Pinpoint the cell where the given text exists, returning its (X, Y) midpoint coordinate. 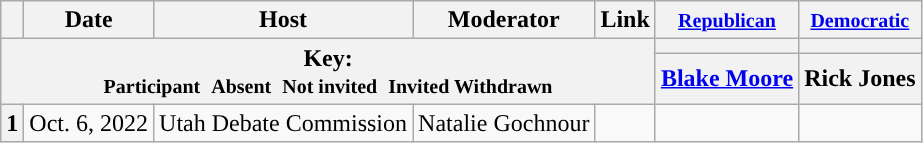
1 (12, 123)
Date (89, 20)
Host (284, 20)
Democratic (860, 20)
Republican (726, 20)
Oct. 6, 2022 (89, 123)
Moderator (504, 20)
Blake Moore (726, 78)
Key: Participant Absent Not invited Invited Withdrawn (328, 72)
Utah Debate Commission (284, 123)
Rick Jones (860, 78)
Link (625, 20)
Natalie Gochnour (504, 123)
